Extract the (x, y) coordinate from the center of the cell holding the provided text.  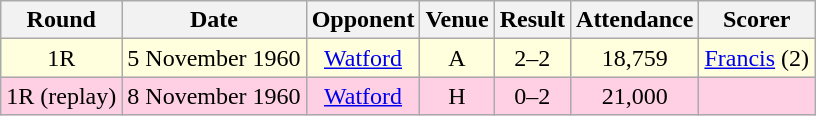
Francis (2) (757, 58)
Scorer (757, 20)
Attendance (635, 20)
21,000 (635, 96)
1R (replay) (62, 96)
2–2 (532, 58)
Round (62, 20)
A (457, 58)
1R (62, 58)
Opponent (363, 20)
Result (532, 20)
Date (214, 20)
Venue (457, 20)
18,759 (635, 58)
0–2 (532, 96)
8 November 1960 (214, 96)
5 November 1960 (214, 58)
H (457, 96)
